From the cell containing the given text, extract its center point as [x, y] coordinate. 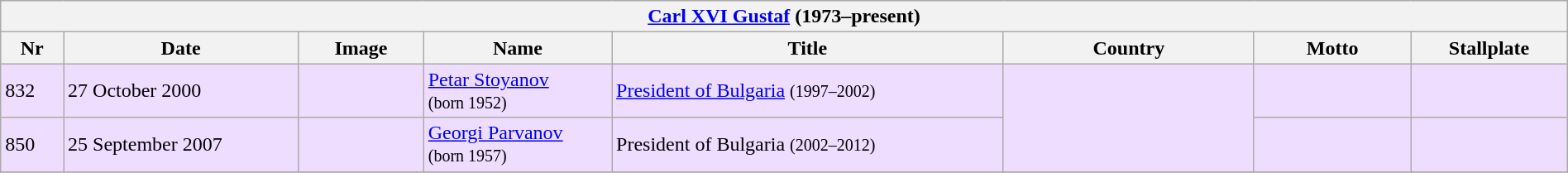
Georgi Parvanov(born 1957) [518, 144]
Motto [1331, 48]
25 September 2007 [181, 144]
850 [32, 144]
Image [361, 48]
Title [808, 48]
President of Bulgaria (2002–2012) [808, 144]
Country [1128, 48]
Stallplate [1489, 48]
832 [32, 91]
Carl XVI Gustaf (1973–present) [784, 17]
Date [181, 48]
Petar Stoyanov(born 1952) [518, 91]
27 October 2000 [181, 91]
Nr [32, 48]
President of Bulgaria (1997–2002) [808, 91]
Name [518, 48]
